Search for the cell housing the specified text and yield its [X, Y] center coordinate. 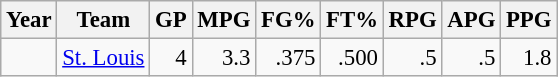
3.3 [224, 58]
PPG [529, 20]
FG% [288, 20]
St. Louis [104, 58]
.500 [352, 58]
Team [104, 20]
APG [472, 20]
.375 [288, 58]
RPG [412, 20]
Year [29, 20]
MPG [224, 20]
FT% [352, 20]
GP [171, 20]
1.8 [529, 58]
4 [171, 58]
